Detect which cell encompasses the target text, then output its (x, y) center coordinate. 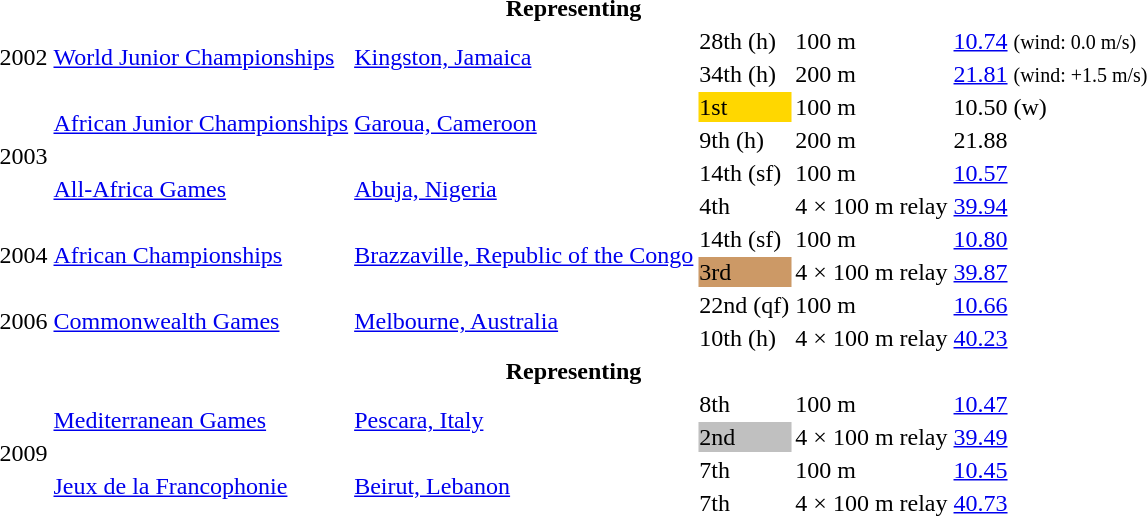
Abuja, Nigeria (524, 190)
Mediterranean Games (201, 420)
34th (h) (744, 74)
8th (744, 404)
22nd (qf) (744, 305)
World Junior Championships (201, 58)
4th (744, 206)
Melbourne, Australia (524, 322)
3rd (744, 272)
10th (h) (744, 338)
African Junior Championships (201, 124)
Pescara, Italy (524, 420)
2nd (744, 437)
All-Africa Games (201, 190)
Brazzaville, Republic of the Congo (524, 256)
Garoua, Cameroon (524, 124)
Kingston, Jamaica (524, 58)
9th (h) (744, 140)
7th (744, 470)
1st (744, 107)
28th (h) (744, 41)
Commonwealth Games (201, 322)
African Championships (201, 256)
